Capture the cell that displays the provided text and extract its [X, Y] central coordinate. 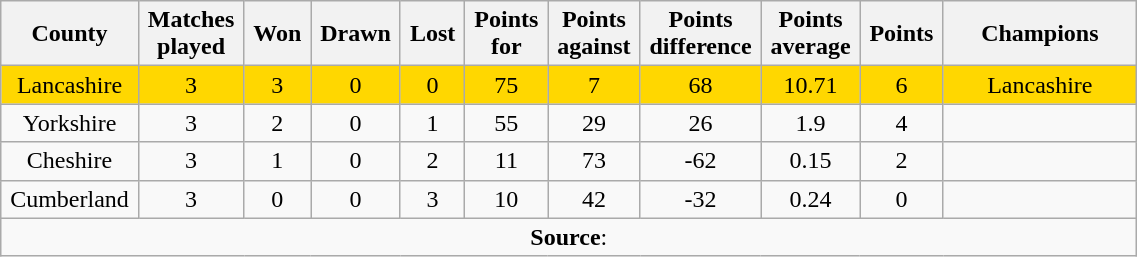
Points against [594, 34]
Champions [1040, 34]
Source: [569, 237]
-32 [700, 199]
7 [594, 85]
75 [506, 85]
6 [902, 85]
Matches played [191, 34]
Drawn [356, 34]
Points for [506, 34]
29 [594, 123]
0.24 [810, 199]
Points [902, 34]
Cheshire [70, 161]
26 [700, 123]
42 [594, 199]
Cumberland [70, 199]
55 [506, 123]
4 [902, 123]
11 [506, 161]
68 [700, 85]
10 [506, 199]
Points average [810, 34]
10.71 [810, 85]
0.15 [810, 161]
County [70, 34]
Lost [432, 34]
-62 [700, 161]
Points difference [700, 34]
1.9 [810, 123]
Yorkshire [70, 123]
73 [594, 161]
Won [278, 34]
